Locate the cell with the specified text and output its [x, y] center coordinate. 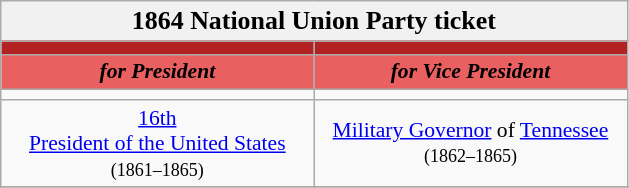
16thPresident of the United States(1861–1865) [158, 144]
1864 National Union Party ticket [314, 21]
Military Governor of Tennessee(1862–1865) [470, 144]
for President [158, 72]
for Vice President [470, 72]
